Capture the cell that displays the provided text and extract its [X, Y] central coordinate. 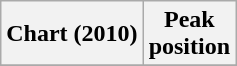
Chart (2010) [72, 34]
Peakposition [189, 34]
